Detect which cell encompasses the target text, then output its (X, Y) center coordinate. 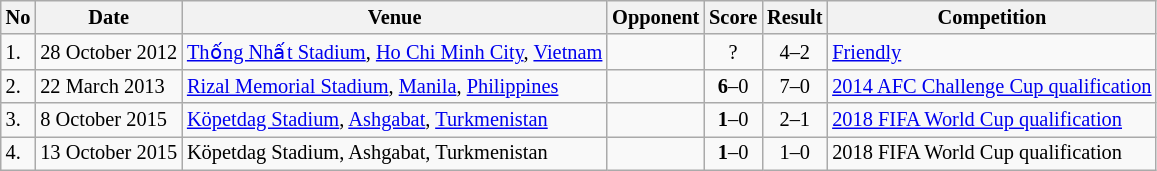
Friendly (992, 52)
22 March 2013 (108, 86)
8 October 2015 (108, 120)
Rizal Memorial Stadium, Manila, Philippines (394, 86)
28 October 2012 (108, 52)
Score (733, 17)
4–2 (794, 52)
4. (18, 153)
Competition (992, 17)
Opponent (656, 17)
6–0 (733, 86)
Date (108, 17)
2. (18, 86)
Result (794, 17)
13 October 2015 (108, 153)
? (733, 52)
2014 AFC Challenge Cup qualification (992, 86)
Venue (394, 17)
2–1 (794, 120)
Thống Nhất Stadium, Ho Chi Minh City, Vietnam (394, 52)
7–0 (794, 86)
3. (18, 120)
1. (18, 52)
No (18, 17)
